From the cell containing the given text, extract its center point as (X, Y) coordinate. 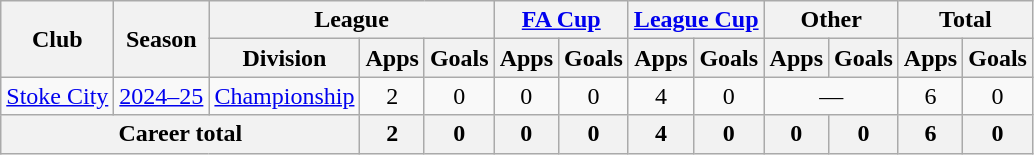
2024–25 (162, 96)
Stoke City (58, 96)
Career total (180, 134)
Other (831, 20)
FA Cup (561, 20)
League Cup (696, 20)
Club (58, 39)
Division (284, 58)
— (831, 96)
Season (162, 39)
League (352, 20)
Championship (284, 96)
Total (965, 20)
